Pinpoint the cell where the given text exists, returning its [x, y] midpoint coordinate. 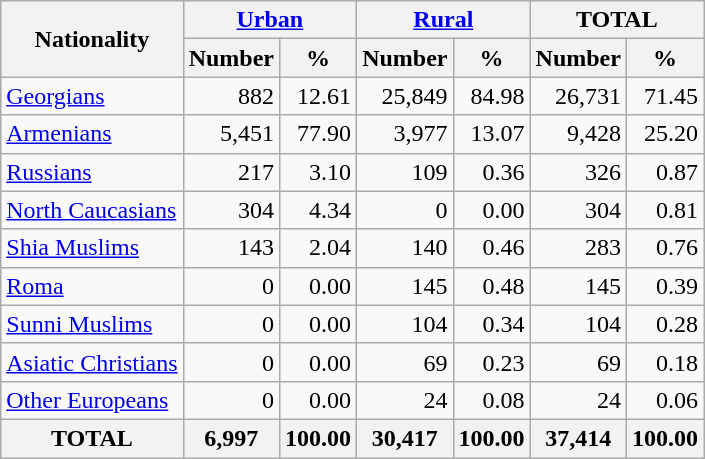
77.90 [318, 134]
Shia Muslims [92, 248]
0.36 [492, 172]
0.06 [664, 400]
84.98 [492, 96]
283 [578, 248]
0.34 [492, 324]
6,997 [231, 438]
0.08 [492, 400]
0.18 [664, 362]
3.10 [318, 172]
0.81 [664, 210]
217 [231, 172]
Asiatic Christians [92, 362]
109 [405, 172]
0.76 [664, 248]
0.28 [664, 324]
25,849 [405, 96]
Rural [444, 20]
0.23 [492, 362]
9,428 [578, 134]
71.45 [664, 96]
Roma [92, 286]
5,451 [231, 134]
3,977 [405, 134]
0.87 [664, 172]
0.46 [492, 248]
Other Europeans [92, 400]
882 [231, 96]
30,417 [405, 438]
37,414 [578, 438]
140 [405, 248]
25.20 [664, 134]
13.07 [492, 134]
Urban [270, 20]
26,731 [578, 96]
0.39 [664, 286]
12.61 [318, 96]
2.04 [318, 248]
Georgians [92, 96]
Armenians [92, 134]
Sunni Muslims [92, 324]
4.34 [318, 210]
North Caucasians [92, 210]
326 [578, 172]
Nationality [92, 39]
143 [231, 248]
0.48 [492, 286]
Russians [92, 172]
